Scan for the cell matching the given text and deliver its (X, Y) coordinate at center. 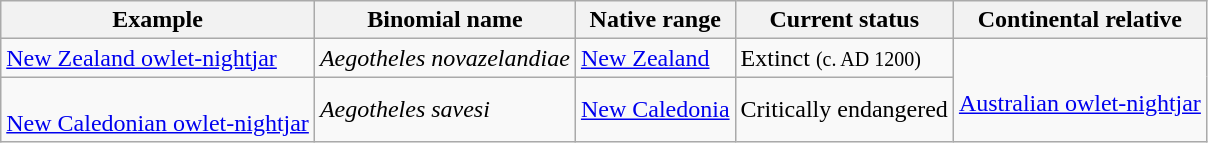
Current status (844, 20)
Native range (655, 20)
New Zealand (655, 58)
New Caledonia (655, 110)
Aegotheles novazelandiae (444, 58)
New Zealand owlet-nightjar (158, 58)
Binomial name (444, 20)
New Caledonian owlet-nightjar (158, 110)
Australian owlet-nightjar (1080, 90)
Example (158, 20)
Critically endangered (844, 110)
Aegotheles savesi (444, 110)
Extinct (c. AD 1200) (844, 58)
Continental relative (1080, 20)
